Extract the [X, Y] coordinate from the center of the cell holding the provided text.  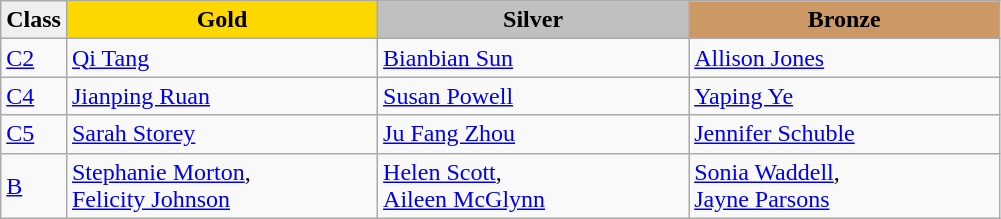
Bronze [844, 20]
Sarah Storey [222, 134]
Jianping Ruan [222, 96]
Allison Jones [844, 58]
Silver [534, 20]
Sonia Waddell,Jayne Parsons [844, 186]
C4 [34, 96]
C2 [34, 58]
Stephanie Morton,Felicity Johnson [222, 186]
Yaping Ye [844, 96]
B [34, 186]
Susan Powell [534, 96]
Jennifer Schuble [844, 134]
Qi Tang [222, 58]
Bianbian Sun [534, 58]
Class [34, 20]
Helen Scott,Aileen McGlynn [534, 186]
Gold [222, 20]
C5 [34, 134]
Ju Fang Zhou [534, 134]
